Search for the cell housing the specified text and yield its [X, Y] center coordinate. 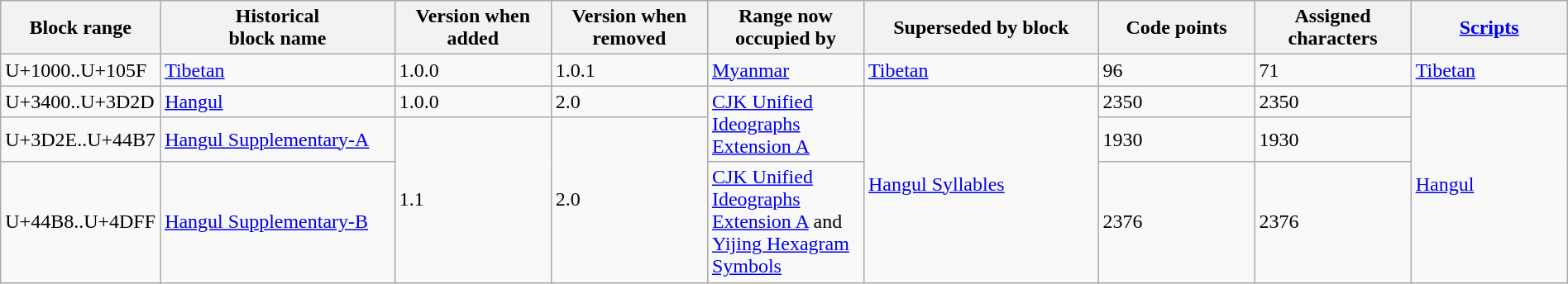
Version when removed [629, 28]
U+1000..U+105F [81, 70]
Hangul Syllables [981, 184]
CJK Unified Ideographs Extension A [786, 124]
Assigned characters [1333, 28]
1.0.1 [629, 70]
96 [1176, 70]
Myanmar [786, 70]
Scripts [1489, 28]
Hangul Supplementary-A [278, 140]
Hangul Supplementary-B [278, 222]
Code points [1176, 28]
Block range [81, 28]
Superseded by block [981, 28]
U+3400..U+3D2D [81, 102]
Range now occupied by [786, 28]
Version when added [473, 28]
U+3D2E..U+44B7 [81, 140]
CJK Unified Ideographs Extension A and Yijing Hexagram Symbols [786, 222]
71 [1333, 70]
U+44B8..U+4DFF [81, 222]
Historicalblock name [278, 28]
1.1 [473, 200]
